Pinpoint the cell where the given text exists, returning its [X, Y] midpoint coordinate. 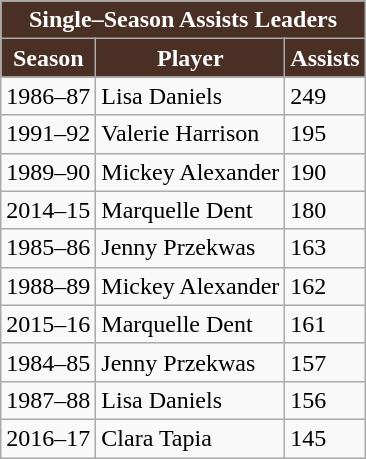
1987–88 [48, 400]
Assists [325, 58]
249 [325, 96]
180 [325, 210]
162 [325, 286]
195 [325, 134]
Valerie Harrison [190, 134]
190 [325, 172]
156 [325, 400]
1984–85 [48, 362]
Single–Season Assists Leaders [183, 20]
161 [325, 324]
Season [48, 58]
2016–17 [48, 438]
1991–92 [48, 134]
157 [325, 362]
1985–86 [48, 248]
2014–15 [48, 210]
2015–16 [48, 324]
163 [325, 248]
Clara Tapia [190, 438]
1986–87 [48, 96]
1989–90 [48, 172]
Player [190, 58]
145 [325, 438]
1988–89 [48, 286]
